Output the [X, Y] coordinate of the center of the cell containing the given text.  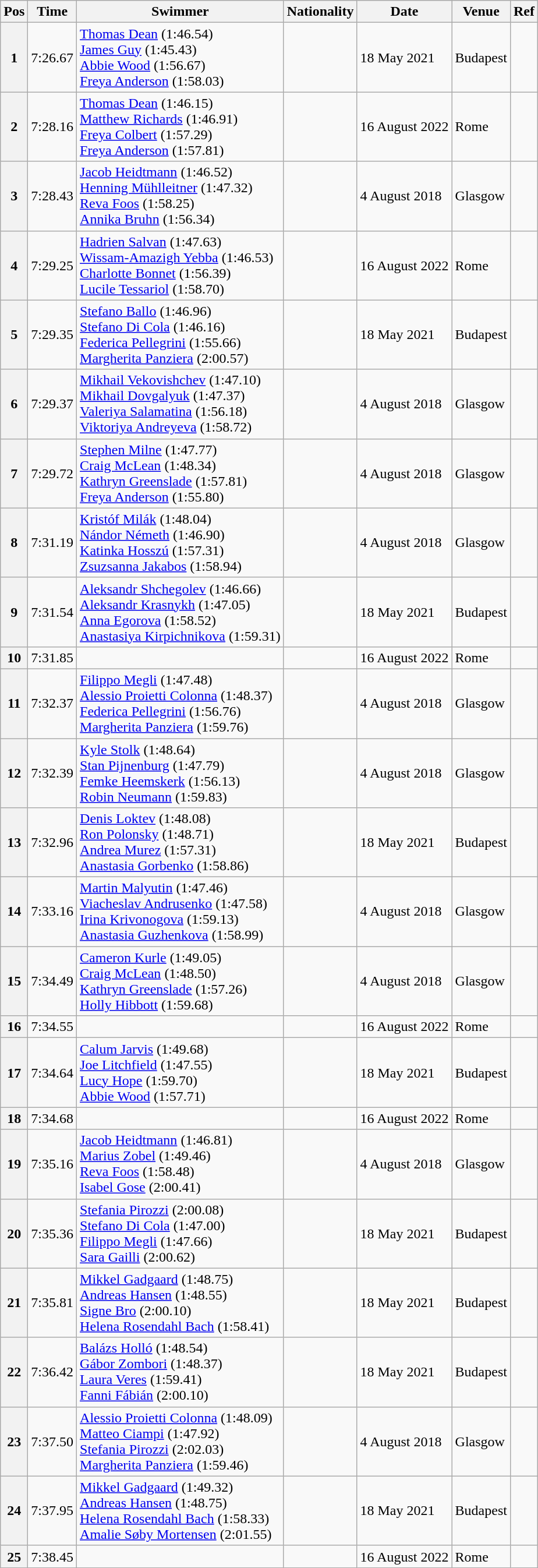
1 [14, 57]
Denis Loktev (1:48.08)Ron Polonsky (1:48.71)Andrea Murez (1:57.31)Anastasia Gorbenko (1:58.86) [180, 842]
Filippo Megli (1:47.48)Alessio Proietti Colonna (1:48.37)Federica Pellegrini (1:56.76)Margherita Panziera (1:59.76) [180, 704]
Kyle Stolk (1:48.64)Stan Pijnenburg (1:47.79)Femke Heemskerk (1:56.13)Robin Neumann (1:59.83) [180, 774]
Aleksandr Shchegolev (1:46.66)Aleksandr Krasnykh (1:47.05)Anna Egorova (1:58.52)Anastasiya Kirpichnikova (1:59.31) [180, 612]
Stefano Ballo (1:46.96)Stefano Di Cola (1:46.16)Federica Pellegrini (1:55.66)Margherita Panziera (2:00.57) [180, 334]
3 [14, 196]
Ref [524, 12]
7:34.49 [52, 981]
7:36.42 [52, 1372]
8 [14, 543]
Cameron Kurle (1:49.05)Craig McLean (1:48.50)Kathryn Greenslade (1:57.26)Holly Hibbott (1:59.68) [180, 981]
21 [14, 1302]
24 [14, 1511]
Jacob Heidtmann (1:46.52)Henning Mühlleitner (1:47.32)Reva Foos (1:58.25)Annika Bruhn (1:56.34) [180, 196]
22 [14, 1372]
13 [14, 842]
Stephen Milne (1:47.77)Craig McLean (1:48.34)Kathryn Greenslade (1:57.81)Freya Anderson (1:55.80) [180, 473]
Stefania Pirozzi (2:00.08)Stefano Di Cola (1:47.00)Filippo Megli (1:47.66)Sara Gailli (2:00.62) [180, 1234]
7:31.19 [52, 543]
7:32.39 [52, 774]
11 [14, 704]
16 [14, 1027]
23 [14, 1441]
Nationality [320, 12]
7:35.81 [52, 1302]
7:31.85 [52, 658]
Thomas Dean (1:46.54)James Guy (1:45.43)Abbie Wood (1:56.67)Freya Anderson (1:58.03) [180, 57]
5 [14, 334]
Hadrien Salvan (1:47.63)Wissam-Amazigh Yebba (1:46.53)Charlotte Bonnet (1:56.39)Lucile Tessariol (1:58.70) [180, 266]
7:32.96 [52, 842]
6 [14, 404]
7:29.37 [52, 404]
Martin Malyutin (1:47.46)Viacheslav Andrusenko (1:47.58)Irina Krivonogova (1:59.13)Anastasia Guzhenkova (1:58.99) [180, 912]
7:31.54 [52, 612]
Time [52, 12]
7:34.68 [52, 1118]
Mikkel Gadgaard (1:49.32)Andreas Hansen (1:48.75)Helena Rosendahl Bach (1:58.33)Amalie Søby Mortensen (2:01.55) [180, 1511]
Thomas Dean (1:46.15)Matthew Richards (1:46.91)Freya Colbert (1:57.29)Freya Anderson (1:57.81) [180, 127]
7:33.16 [52, 912]
Date [404, 12]
7 [14, 473]
7:26.67 [52, 57]
19 [14, 1164]
14 [14, 912]
Mikkel Gadgaard (1:48.75)Andreas Hansen (1:48.55)Signe Bro (2:00.10)Helena Rosendahl Bach (1:58.41) [180, 1302]
Calum Jarvis (1:49.68)Joe Litchfield (1:47.55)Lucy Hope (1:59.70)Abbie Wood (1:57.71) [180, 1073]
7:29.72 [52, 473]
7:34.64 [52, 1073]
4 [14, 266]
2 [14, 127]
17 [14, 1073]
Swimmer [180, 12]
Balázs Holló (1:48.54)Gábor Zombori (1:48.37)Laura Veres (1:59.41)Fanni Fábián (2:00.10) [180, 1372]
25 [14, 1556]
7:32.37 [52, 704]
7:34.55 [52, 1027]
7:29.35 [52, 334]
12 [14, 774]
9 [14, 612]
Jacob Heidtmann (1:46.81)Marius Zobel (1:49.46)Reva Foos (1:58.48)Isabel Gose (2:00.41) [180, 1164]
7:37.50 [52, 1441]
10 [14, 658]
7:35.16 [52, 1164]
Alessio Proietti Colonna (1:48.09)Matteo Ciampi (1:47.92)Stefania Pirozzi (2:02.03)Margherita Panziera (1:59.46) [180, 1441]
Venue [481, 12]
15 [14, 981]
18 [14, 1118]
20 [14, 1234]
7:37.95 [52, 1511]
7:35.36 [52, 1234]
Pos [14, 12]
Mikhail Vekovishchev (1:47.10)Mikhail Dovgalyuk (1:47.37)Valeriya Salamatina (1:56.18)Viktoriya Andreyeva (1:58.72) [180, 404]
7:29.25 [52, 266]
7:38.45 [52, 1556]
7:28.43 [52, 196]
7:28.16 [52, 127]
Kristóf Milák (1:48.04)Nándor Németh (1:46.90)Katinka Hosszú (1:57.31)Zsuzsanna Jakabos (1:58.94) [180, 543]
